For the text-containing cell, return its midpoint in [x, y] coordinate format. 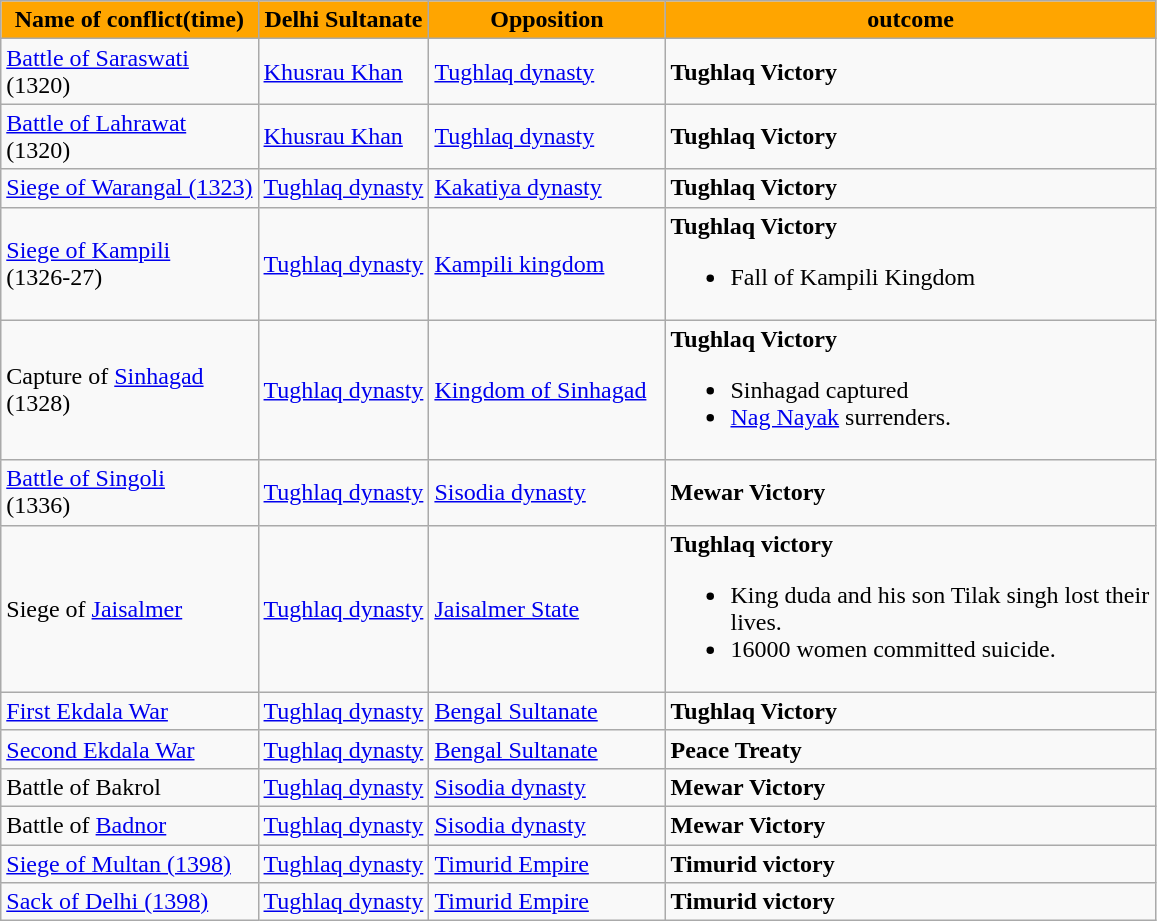
Battle of Bakrol [130, 787]
Siege of Multan (1398) [130, 863]
Second Ekdala War [130, 749]
Battle of Singoli(1336) [130, 492]
Tughlaq VictorySinhagad capturedNag Nayak surrenders. [910, 390]
outcome [910, 20]
Jaisalmer State [547, 608]
Kampili kingdom [547, 264]
Opposition [547, 20]
Siege of Warangal (1323) [130, 188]
Tughlaq VictoryFall of Kampili Kingdom [910, 264]
Battle of Saraswati(1320) [130, 72]
Kingdom of Sinhagad [547, 390]
Battle of Badnor [130, 825]
Siege of Jaisalmer [130, 608]
Battle of Lahrawat(1320) [130, 136]
Tughlaq victoryKing duda and his son Tilak singh lost their lives.16000 women committed suicide. [910, 608]
Capture of Sinhagad(1328) [130, 390]
Peace Treaty [910, 749]
Name of conflict(time) [130, 20]
Kakatiya dynasty [547, 188]
Sack of Delhi (1398) [130, 902]
First Ekdala War [130, 711]
Siege of Kampili(1326-27) [130, 264]
Delhi Sultanate [344, 20]
